Extract the (x, y) coordinate from the center of the cell holding the provided text.  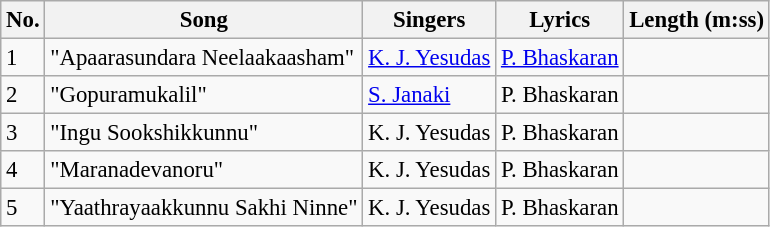
"Yaathrayaakkunnu Sakhi Ninne" (204, 208)
"Gopuramukalil" (204, 95)
"Maranadevanoru" (204, 170)
"Apaarasundara Neelaakaasham" (204, 58)
"Ingu Sookshikkunnu" (204, 133)
4 (23, 170)
3 (23, 133)
1 (23, 58)
5 (23, 208)
2 (23, 95)
Singers (430, 20)
No. (23, 20)
Length (m:ss) (696, 20)
S. Janaki (430, 95)
Lyrics (560, 20)
Song (204, 20)
